Locate the cell with the specified text and output its (x, y) center coordinate. 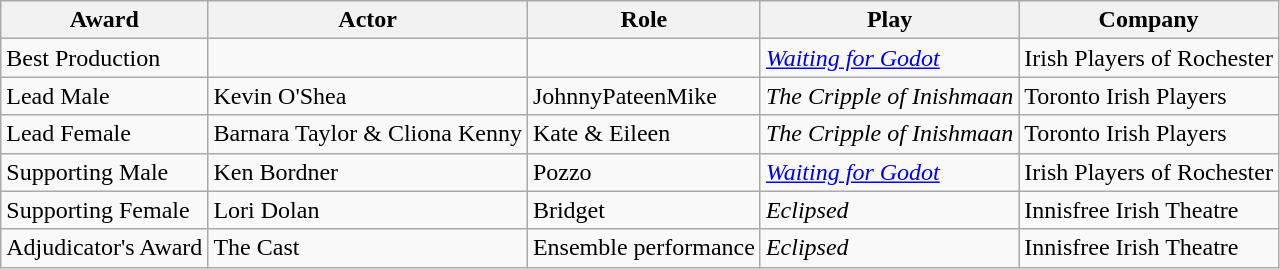
The Cast (368, 248)
JohnnyPateenMike (644, 96)
Kate & Eileen (644, 134)
Award (104, 20)
Pozzo (644, 172)
Kevin O'Shea (368, 96)
Barnara Taylor & Cliona Kenny (368, 134)
Ken Bordner (368, 172)
Actor (368, 20)
Best Production (104, 58)
Bridget (644, 210)
Company (1149, 20)
Supporting Female (104, 210)
Lead Female (104, 134)
Role (644, 20)
Play (889, 20)
Lead Male (104, 96)
Adjudicator's Award (104, 248)
Lori Dolan (368, 210)
Ensemble performance (644, 248)
Supporting Male (104, 172)
